Output the [X, Y] coordinate of the center of the cell containing the given text.  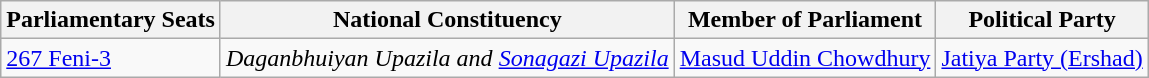
Daganbhuiyan Upazila and Sonagazi Upazila [447, 58]
Parliamentary Seats [111, 20]
Jatiya Party (Ershad) [1042, 58]
Masud Uddin Chowdhury [805, 58]
National Constituency [447, 20]
267 Feni-3 [111, 58]
Political Party [1042, 20]
Member of Parliament [805, 20]
